For the text-containing cell, return its midpoint in [x, y] coordinate format. 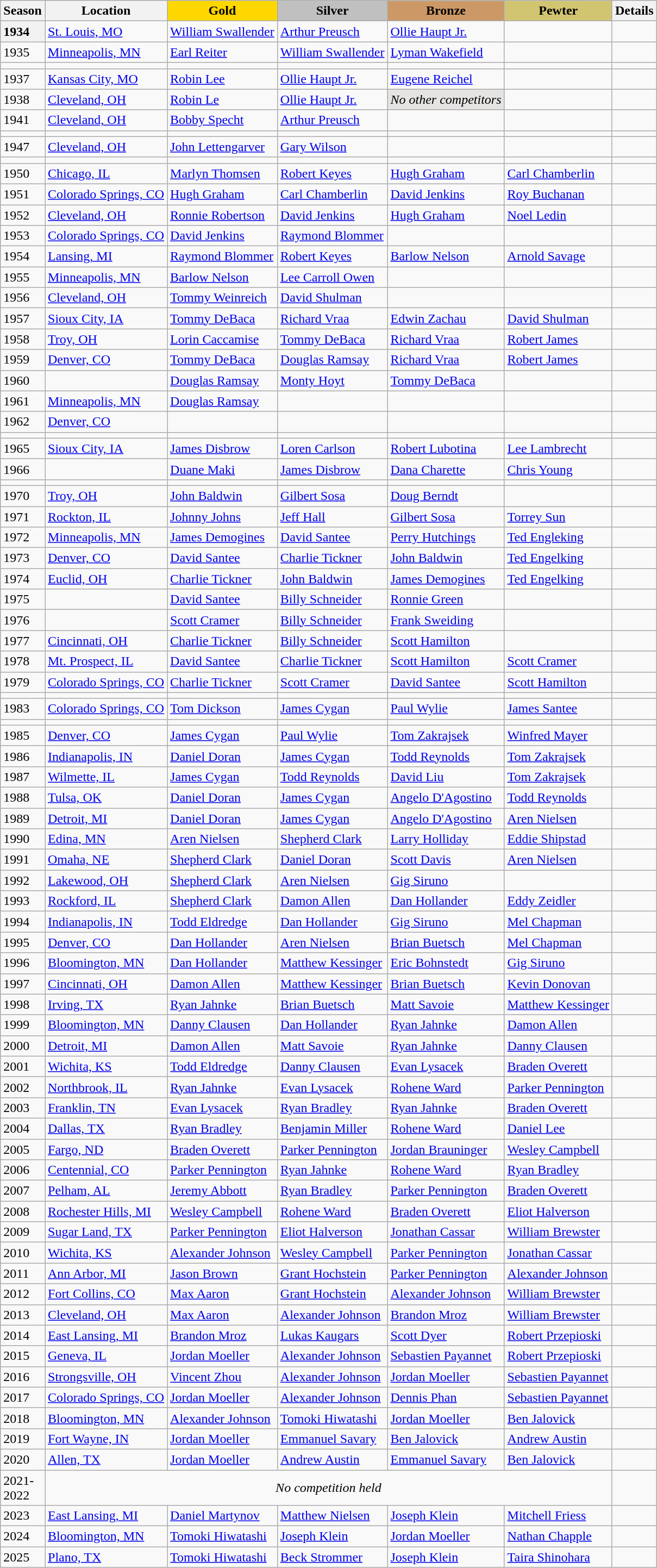
Season [23, 11]
Kevin Donovan [558, 984]
1953 [23, 236]
2009 [23, 1232]
Tom Dickson [223, 709]
1991 [23, 860]
Dana Charette [446, 469]
Mitchell Friess [558, 1516]
Lyman Wakefield [446, 52]
1941 [23, 120]
Euclid, OH [105, 579]
1947 [23, 147]
2018 [23, 1418]
Rockford, IL [105, 901]
2016 [23, 1377]
Kansas City, MO [105, 79]
Robin Lee [223, 79]
Monty Hoyt [333, 380]
Lansing, MI [105, 257]
David Liu [446, 777]
Lorin Caccamise [223, 339]
1977 [23, 641]
Daniel Lee [558, 1128]
Fargo, ND [105, 1150]
Torrey Sun [558, 517]
2006 [23, 1170]
Earl Reiter [223, 52]
2007 [23, 1191]
2021- 2022 [23, 1487]
St. Louis, MO [105, 32]
1965 [23, 448]
1956 [23, 298]
Bronze [446, 11]
1994 [23, 922]
Eugene Reichel [446, 79]
2015 [23, 1356]
Lee Carroll Owen [333, 277]
1959 [23, 360]
Fort Collins, CO [105, 1294]
Robin Le [223, 99]
No other competitors [446, 99]
Jordan Brauninger [446, 1150]
Edwin Zachau [446, 318]
1966 [23, 469]
1988 [23, 797]
2001 [23, 1066]
Arnold Savage [558, 257]
James Santee [558, 709]
2014 [23, 1335]
Eddie Shipstad [558, 839]
2008 [23, 1211]
1997 [23, 984]
Marlyn Thomsen [223, 173]
1993 [23, 901]
Jason Brown [223, 1273]
1975 [23, 599]
2019 [23, 1439]
2010 [23, 1253]
2011 [23, 1273]
Lee Lambrecht [558, 448]
Centennial, CO [105, 1170]
Pelham, AL [105, 1191]
Fort Wayne, IN [105, 1439]
Dallas, TX [105, 1128]
Irving, TX [105, 1004]
2002 [23, 1087]
2024 [23, 1536]
1986 [23, 756]
1983 [23, 709]
Loren Carlson [333, 448]
Eddy Zeidler [558, 901]
1979 [23, 682]
Ronnie Robertson [223, 215]
Details [634, 11]
No competition held [328, 1487]
1996 [23, 963]
Matthew Nielsen [333, 1516]
1992 [23, 880]
Plano, TX [105, 1557]
Daniel Martynov [223, 1516]
2000 [23, 1046]
2012 [23, 1294]
1978 [23, 661]
Doug Berndt [446, 496]
1998 [23, 1004]
2005 [23, 1150]
1976 [23, 620]
Gary Wilson [333, 147]
Edina, MN [105, 839]
Vincent Zhou [223, 1377]
Location [105, 11]
1990 [23, 839]
Nathan Chapple [558, 1536]
Geneva, IL [105, 1356]
1957 [23, 318]
Mt. Prospect, IL [105, 661]
Jeremy Abbott [223, 1191]
2025 [23, 1557]
Perry Hutchings [446, 538]
2023 [23, 1516]
Rockton, IL [105, 517]
2017 [23, 1397]
1999 [23, 1025]
1952 [23, 215]
Allen, TX [105, 1459]
Larry Holliday [446, 839]
2003 [23, 1108]
1987 [23, 777]
Lakewood, OH [105, 880]
Noel Ledin [558, 215]
1934 [23, 32]
1960 [23, 380]
2020 [23, 1459]
1954 [23, 257]
Tommy Weinreich [223, 298]
1935 [23, 52]
Rochester Hills, MI [105, 1211]
Ronnie Green [446, 599]
1970 [23, 496]
1961 [23, 401]
Jeff Hall [333, 517]
1974 [23, 579]
Northbrook, IL [105, 1087]
Silver [333, 11]
Winfred Mayer [558, 735]
1951 [23, 194]
John Lettengarver [223, 147]
1995 [23, 942]
Duane Maki [223, 469]
1950 [23, 173]
Franklin, TN [105, 1108]
Dennis Phan [446, 1397]
Chicago, IL [105, 173]
Benjamin Miller [333, 1128]
Sugar Land, TX [105, 1232]
1972 [23, 538]
Strongsville, OH [105, 1377]
2004 [23, 1128]
Omaha, NE [105, 860]
1985 [23, 735]
1955 [23, 277]
Frank Sweiding [446, 620]
Lukas Kaugars [333, 1335]
1989 [23, 818]
1937 [23, 79]
Ann Arbor, MI [105, 1273]
Beck Strommer [333, 1557]
1962 [23, 422]
Roy Buchanan [558, 194]
2013 [23, 1315]
Taira Shinohara [558, 1557]
Robert Lubotina [446, 448]
Chris Young [558, 469]
1938 [23, 99]
Pewter [558, 11]
Bobby Specht [223, 120]
Wilmette, IL [105, 777]
Gold [223, 11]
Tulsa, OK [105, 797]
Scott Dyer [446, 1335]
1958 [23, 339]
Ted Engleking [558, 538]
Scott Davis [446, 860]
Eric Bohnstedt [446, 963]
Johnny Johns [223, 517]
1973 [23, 558]
1971 [23, 517]
